Locate the cell with the specified text and output its (x, y) center coordinate. 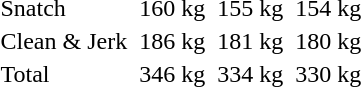
181 kg (250, 41)
186 kg (172, 41)
